Locate the cell with the specified text and output its (X, Y) center coordinate. 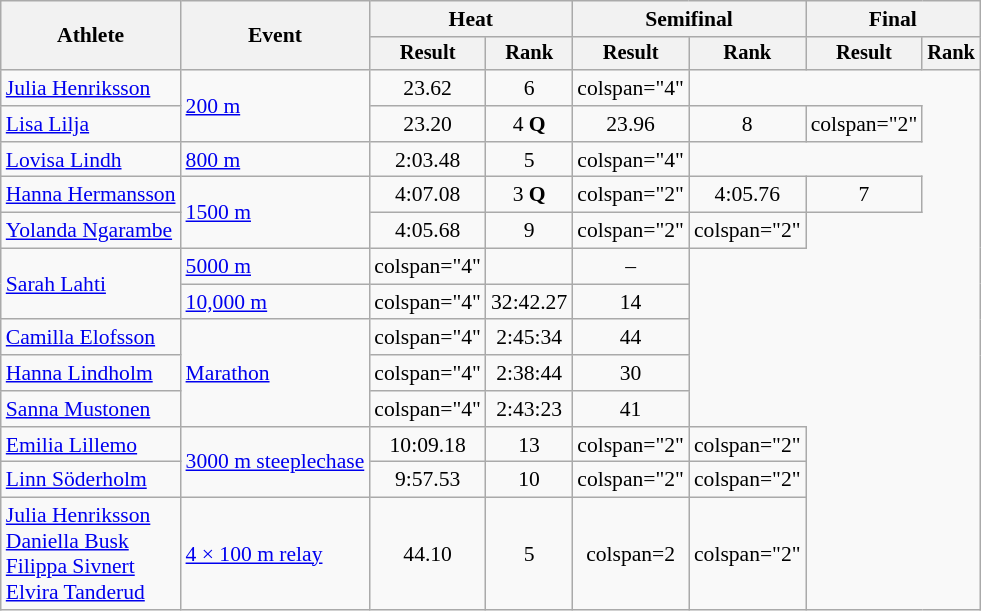
colspan=2 (630, 554)
Lisa Lilja (91, 124)
2:38:44 (529, 373)
44.10 (428, 554)
4:07.08 (428, 195)
Semifinal (688, 19)
10 (529, 480)
9:57.53 (428, 480)
44 (630, 338)
– (630, 267)
14 (630, 302)
2:43:23 (529, 409)
4 Q (529, 124)
1500 m (276, 212)
Camilla Elofsson (91, 338)
Hanna Lindholm (91, 373)
Final (893, 19)
6 (529, 88)
5000 m (276, 267)
4:05.68 (428, 231)
8 (748, 124)
200 m (276, 106)
Julia Henriksson (91, 88)
Yolanda Ngarambe (91, 231)
Event (276, 36)
23.62 (428, 88)
41 (630, 409)
800 m (276, 160)
Julia HenrikssonDaniella BuskFilippa SivnertElvira Tanderud (91, 554)
Sanna Mustonen (91, 409)
10:09.18 (428, 445)
9 (529, 231)
Linn Söderholm (91, 480)
4 × 100 m relay (276, 554)
3 Q (529, 195)
Heat (470, 19)
23.20 (428, 124)
13 (529, 445)
10,000 m (276, 302)
Sarah Lahti (91, 284)
32:42.27 (529, 302)
Hanna Hermansson (91, 195)
Athlete (91, 36)
Emilia Lillemo (91, 445)
3000 m steeplechase (276, 462)
7 (864, 195)
Lovisa Lindh (91, 160)
Marathon (276, 374)
2:03.48 (428, 160)
23.96 (630, 124)
4:05.76 (748, 195)
2:45:34 (529, 338)
30 (630, 373)
